Extract the (X, Y) coordinate from the center of the cell holding the provided text.  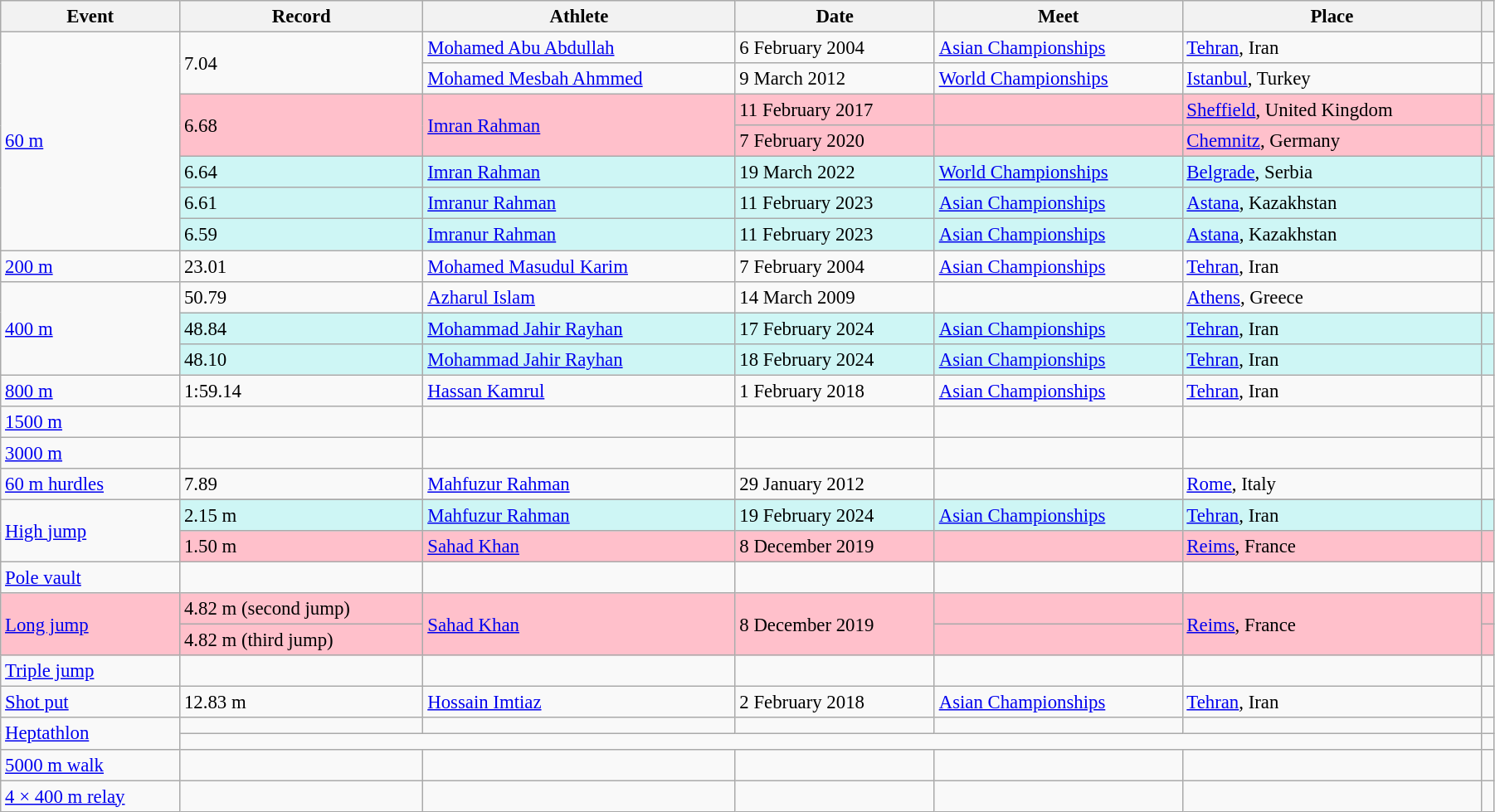
6.64 (302, 173)
7.89 (302, 484)
1 February 2018 (835, 391)
60 m (90, 141)
1:59.14 (302, 391)
14 March 2009 (835, 297)
Hossain Imtiaz (579, 703)
Athlete (579, 17)
Mohamed Masudul Karim (579, 266)
23.01 (302, 266)
Istanbul, Turkey (1332, 79)
50.79 (302, 297)
60 m hurdles (90, 484)
48.84 (302, 328)
Long jump (90, 624)
9 March 2012 (835, 79)
Event (90, 17)
4 × 400 m relay (90, 796)
800 m (90, 391)
19 February 2024 (835, 515)
Triple jump (90, 671)
18 February 2024 (835, 359)
5000 m walk (90, 765)
Chemnitz, Germany (1332, 141)
Pole vault (90, 578)
11 February 2017 (835, 110)
12.83 m (302, 703)
1.50 m (302, 547)
4.82 m (third jump) (302, 640)
6.68 (302, 126)
200 m (90, 266)
6.61 (302, 203)
Meet (1059, 17)
17 February 2024 (835, 328)
2.15 m (302, 515)
3000 m (90, 453)
4.82 m (second jump) (302, 609)
Athens, Greece (1332, 297)
Heptathlon (90, 734)
Sheffield, United Kingdom (1332, 110)
6 February 2004 (835, 48)
48.10 (302, 359)
2 February 2018 (835, 703)
Mohamed Mesbah Ahmmed (579, 79)
Belgrade, Serbia (1332, 173)
7 February 2020 (835, 141)
7 February 2004 (835, 266)
400 m (90, 328)
Date (835, 17)
Place (1332, 17)
Shot put (90, 703)
29 January 2012 (835, 484)
High jump (90, 531)
19 March 2022 (835, 173)
Azharul Islam (579, 297)
Hassan Kamrul (579, 391)
6.59 (302, 235)
Rome, Italy (1332, 484)
1500 m (90, 422)
Record (302, 17)
Mohamed Abu Abdullah (579, 48)
7.04 (302, 63)
